Provide the [x, y] coordinate of the cell's center where the given text is located.  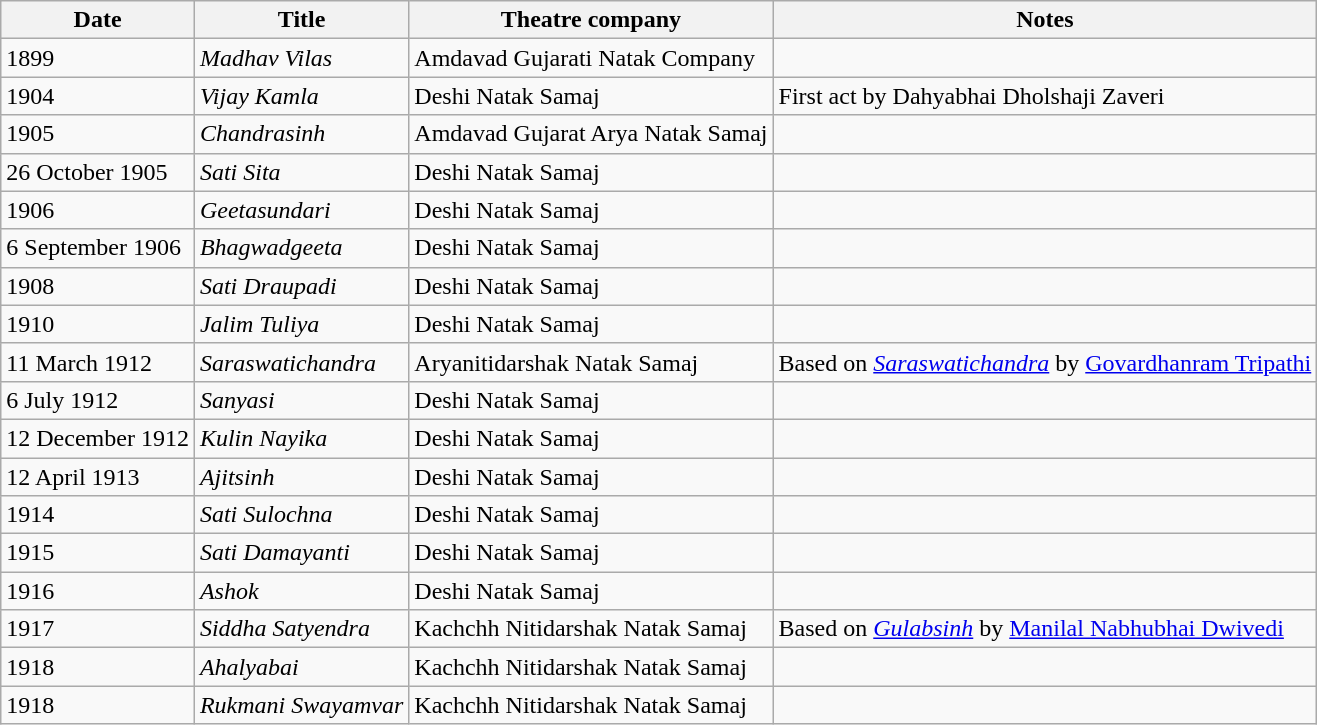
Ajitsinh [301, 477]
Date [98, 20]
Geetasundari [301, 210]
Sati Draupadi [301, 286]
1916 [98, 591]
26 October 1905 [98, 172]
6 July 1912 [98, 400]
1910 [98, 324]
Sati Damayanti [301, 553]
Jalim Tuliya [301, 324]
Amdavad Gujarati Natak Company [591, 58]
11 March 1912 [98, 362]
Chandrasinh [301, 134]
Siddha Satyendra [301, 629]
1904 [98, 96]
1908 [98, 286]
1905 [98, 134]
Saraswatichandra [301, 362]
Based on Saraswatichandra by Govardhanram Tripathi [1045, 362]
Vijay Kamla [301, 96]
Bhagwadgeeta [301, 248]
1917 [98, 629]
1914 [98, 515]
First act by Dahyabhai Dholshaji Zaveri [1045, 96]
1915 [98, 553]
Ahalyabai [301, 667]
Sati Sita [301, 172]
6 September 1906 [98, 248]
Based on Gulabsinh by Manilal Nabhubhai Dwivedi [1045, 629]
Title [301, 20]
Rukmani Swayamvar [301, 705]
Madhav Vilas [301, 58]
Amdavad Gujarat Arya Natak Samaj [591, 134]
Kulin Nayika [301, 438]
Aryanitidarshak Natak Samaj [591, 362]
Theatre company [591, 20]
Sati Sulochna [301, 515]
12 December 1912 [98, 438]
1906 [98, 210]
Notes [1045, 20]
1899 [98, 58]
Ashok [301, 591]
12 April 1913 [98, 477]
Sanyasi [301, 400]
